Return (x, y) of the center of cell containing provided text 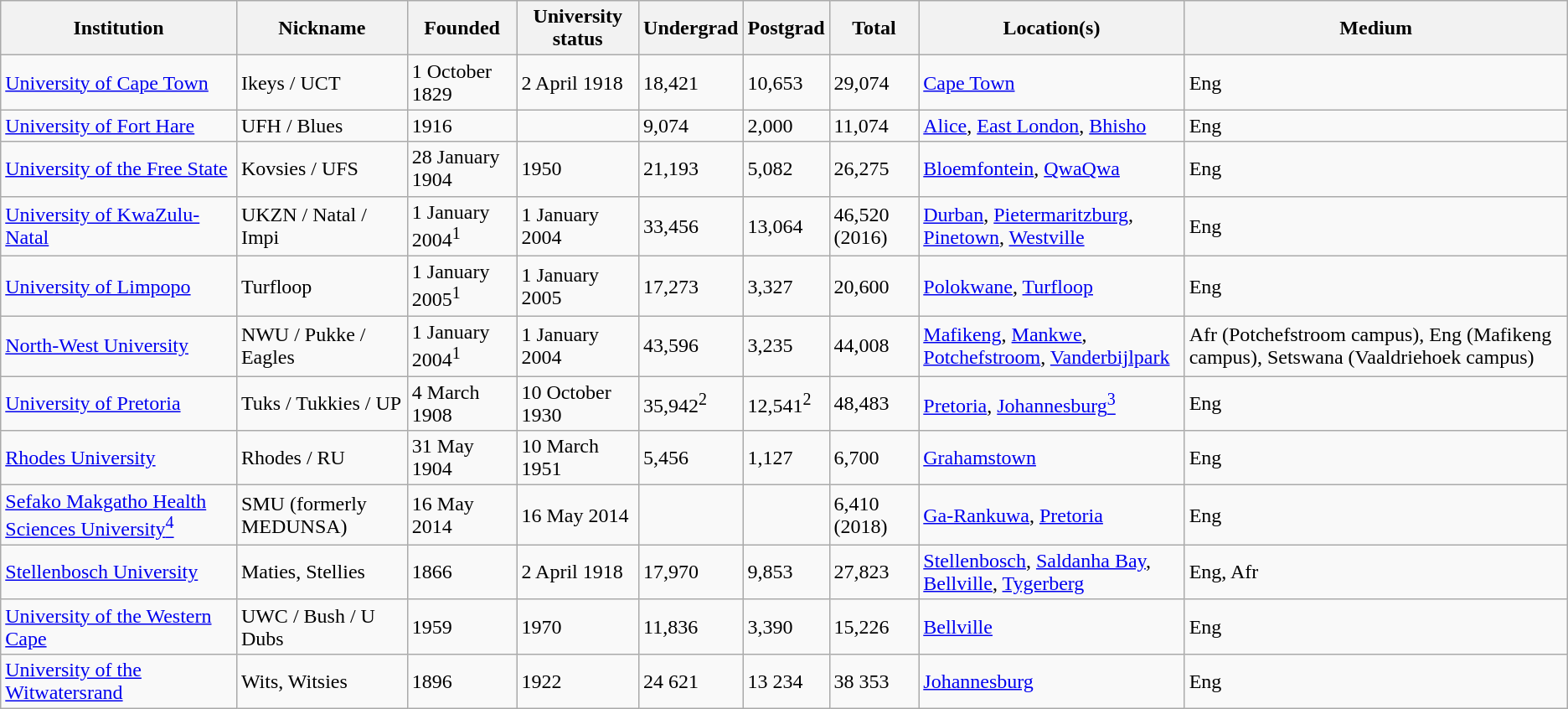
Johannesburg (1052, 681)
10,653 (786, 82)
3,327 (786, 287)
44,008 (874, 346)
1 January 2005 (578, 287)
13 234 (786, 681)
Institution (119, 28)
15,226 (874, 627)
1 January 20051 (462, 287)
University of KwaZulu-Natal (119, 226)
Turfloop (322, 287)
38 353 (874, 681)
27,823 (874, 572)
Polokwane, Turfloop (1052, 287)
Mafikeng, Mankwe, Potchefstroom, Vanderbijlpark (1052, 346)
Sefako Makgatho Health Sciences University4 (119, 515)
Location(s) (1052, 28)
Medium (1375, 28)
SMU (formerly MEDUNSA) (322, 515)
33,456 (691, 226)
26,275 (874, 169)
UKZN / Natal / Impi (322, 226)
University of Cape Town (119, 82)
Bloemfontein, QwaQwa (1052, 169)
Stellenbosch University (119, 572)
Rhodes / RU (322, 458)
Founded (462, 28)
1950 (578, 169)
Stellenbosch, Saldanha Bay, Bellville, Tygerberg (1052, 572)
2,000 (786, 126)
University of the Free State (119, 169)
12,5412 (786, 404)
Undergrad (691, 28)
29,074 (874, 82)
10 October 1930 (578, 404)
1866 (462, 572)
Kovsies / UFS (322, 169)
Pretoria, Johannesburg3 (1052, 404)
Ikeys / UCT (322, 82)
43,596 (691, 346)
Durban, Pietermaritzburg, Pinetown, Westville (1052, 226)
28 January 1904 (462, 169)
Afr (Potchefstroom campus), Eng (Mafikeng campus), Setswana (Vaaldriehoek campus) (1375, 346)
35,9422 (691, 404)
24 621 (691, 681)
18,421 (691, 82)
Wits, Witsies (322, 681)
1,127 (786, 458)
University of Limpopo (119, 287)
11,074 (874, 126)
Alice, East London, Bhisho (1052, 126)
Bellville (1052, 627)
9,074 (691, 126)
13,064 (786, 226)
Postgrad (786, 28)
4 March 1908 (462, 404)
University status (578, 28)
NWU / Pukke / Eagles (322, 346)
17,970 (691, 572)
10 March 1951 (578, 458)
UWC / Bush / U Dubs (322, 627)
9,853 (786, 572)
Total (874, 28)
48,483 (874, 404)
University of Pretoria (119, 404)
University of Fort Hare (119, 126)
Nickname (322, 28)
1959 (462, 627)
Maties, Stellies (322, 572)
31 May 1904 (462, 458)
University of the Witwatersrand (119, 681)
Grahamstown (1052, 458)
University of the Western Cape (119, 627)
17,273 (691, 287)
1916 (462, 126)
20,600 (874, 287)
Eng, Afr (1375, 572)
1896 (462, 681)
1970 (578, 627)
Tuks / Tukkies / UP (322, 404)
6,700 (874, 458)
46,520 (2016) (874, 226)
1 October 1829 (462, 82)
North-West University (119, 346)
5,082 (786, 169)
Rhodes University (119, 458)
3,390 (786, 627)
Ga-Rankuwa, Pretoria (1052, 515)
Cape Town (1052, 82)
11,836 (691, 627)
5,456 (691, 458)
6,410 (2018) (874, 515)
UFH / Blues (322, 126)
21,193 (691, 169)
1922 (578, 681)
3,235 (786, 346)
